Output the (X, Y) coordinate of the center of the cell containing the given text.  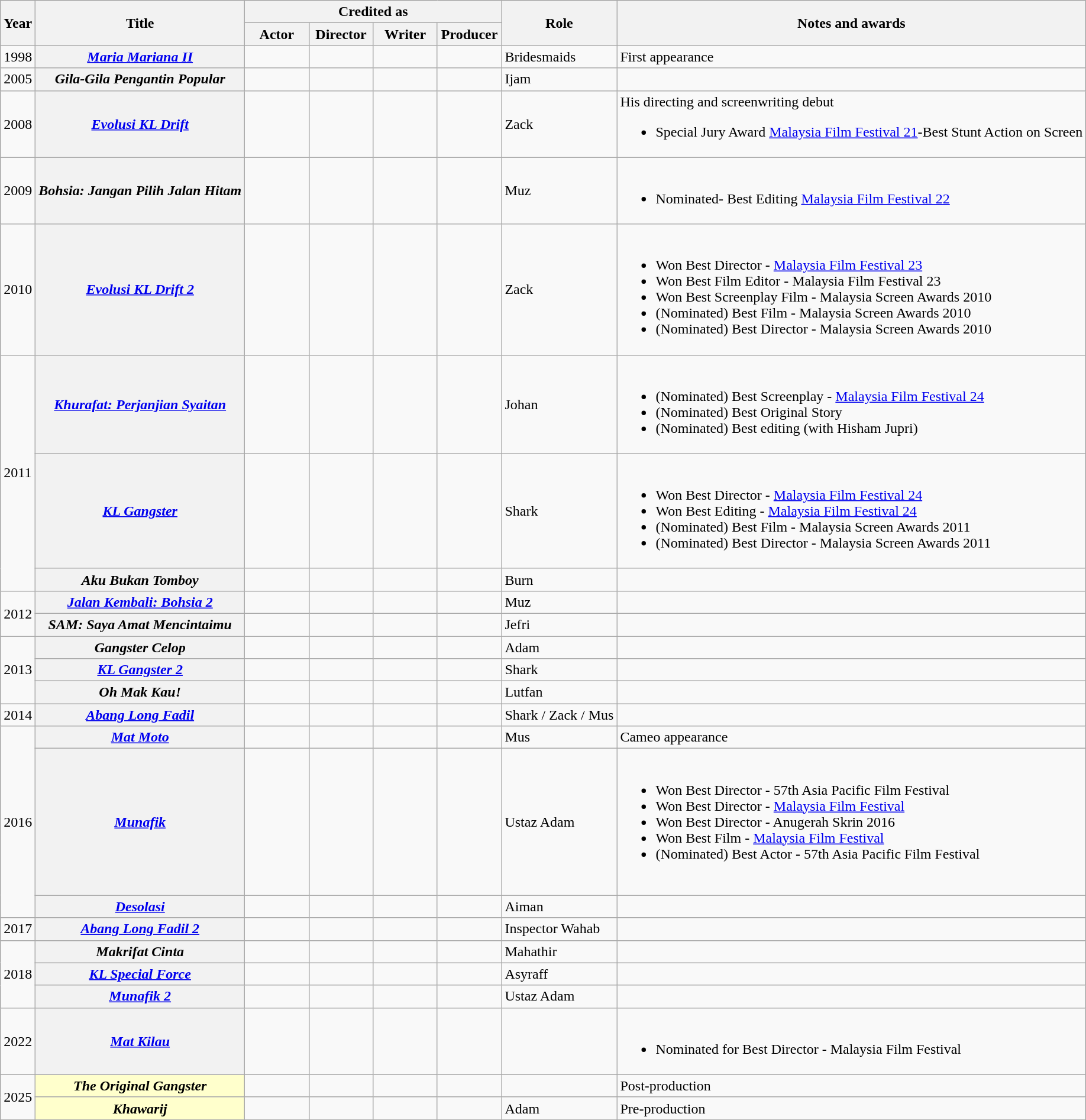
Asyraff (560, 974)
SAM: Saya Amat Mencintaimu (140, 624)
2005 (18, 79)
Burn (560, 580)
Writer (406, 34)
Pre-production (852, 1108)
1998 (18, 57)
2009 (18, 190)
Ijam (560, 79)
Makrifat Cinta (140, 951)
2008 (18, 124)
Inspector Wahab (560, 929)
Nominated for Best Director - Malaysia Film Festival (852, 1041)
Jefri (560, 624)
Evolusi KL Drift (140, 124)
Mat Kilau (140, 1041)
Lutfan (560, 692)
Evolusi KL Drift 2 (140, 290)
KL Special Force (140, 974)
Producer (470, 34)
2018 (18, 974)
Desolasi (140, 907)
His directing and screenwriting debutSpecial Jury Award Malaysia Film Festival 21-Best Stunt Action on Screen (852, 124)
Aku Bukan Tomboy (140, 580)
Munafik 2 (140, 996)
Post-production (852, 1086)
KL Gangster 2 (140, 670)
Bridesmaids (560, 57)
2022 (18, 1041)
Aiman (560, 907)
KL Gangster (140, 511)
Maria Mariana II (140, 57)
2016 (18, 822)
2025 (18, 1097)
Abang Long Fadil 2 (140, 929)
Khawarij (140, 1108)
Oh Mak Kau! (140, 692)
Abang Long Fadil (140, 715)
Mus (560, 737)
Mat Moto (140, 737)
2011 (18, 473)
2017 (18, 929)
Gila-Gila Pengantin Popular (140, 79)
Notes and awards (852, 23)
2014 (18, 715)
(Nominated) Best Screenplay - Malaysia Film Festival 24(Nominated) Best Original Story(Nominated) Best editing (with Hisham Jupri) (852, 404)
2013 (18, 670)
Khurafat: Perjanjian Syaitan (140, 404)
Mahathir (560, 951)
The Original Gangster (140, 1086)
Shark / Zack / Mus (560, 715)
First appearance (852, 57)
Bohsia: Jangan Pilih Jalan Hitam (140, 190)
Munafik (140, 822)
Credited as (373, 12)
Johan (560, 404)
Nominated- Best Editing Malaysia Film Festival 22 (852, 190)
Title (140, 23)
Cameo appearance (852, 737)
Actor (277, 34)
Gangster Celop (140, 648)
Year (18, 23)
Role (560, 23)
Director (341, 34)
2012 (18, 613)
Jalan Kembali: Bohsia 2 (140, 602)
2010 (18, 290)
